Determine the [x, y] coordinate at the center of the cell enclosing the given text.  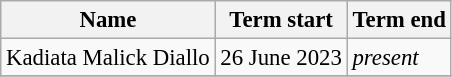
Term start [281, 20]
Term end [399, 20]
Kadiata Malick Diallo [108, 58]
26 June 2023 [281, 58]
present [399, 58]
Name [108, 20]
